Pinpoint the cell where the given text exists, returning its [x, y] midpoint coordinate. 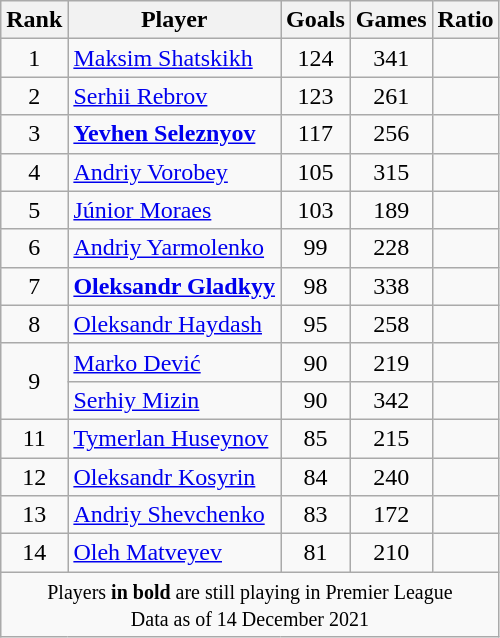
215 [391, 438]
11 [34, 438]
3 [34, 134]
Oleksandr Haydash [174, 324]
342 [391, 400]
256 [391, 134]
124 [316, 58]
98 [316, 286]
12 [34, 477]
258 [391, 324]
8 [34, 324]
315 [391, 172]
240 [391, 477]
84 [316, 477]
341 [391, 58]
Serhii Rebrov [174, 96]
Júnior Moraes [174, 210]
189 [391, 210]
14 [34, 553]
99 [316, 248]
Oleksandr Kosyrin [174, 477]
81 [316, 553]
117 [316, 134]
219 [391, 362]
Maksim Shatskikh [174, 58]
338 [391, 286]
Oleksandr Gladkyy [174, 286]
7 [34, 286]
95 [316, 324]
Andriy Yarmolenko [174, 248]
Oleh Matveyev [174, 553]
9 [34, 381]
123 [316, 96]
4 [34, 172]
Andriy Vorobey [174, 172]
Player [174, 20]
103 [316, 210]
Ratio [466, 20]
Games [391, 20]
85 [316, 438]
Players in bold are still playing in Premier LeagueData as of 14 December 2021 [250, 604]
228 [391, 248]
105 [316, 172]
Yevhen Seleznyov [174, 134]
172 [391, 515]
Goals [316, 20]
Rank [34, 20]
Marko Dević [174, 362]
2 [34, 96]
210 [391, 553]
261 [391, 96]
Tymerlan Huseynov [174, 438]
Serhiy Mizin [174, 400]
Andriy Shevchenko [174, 515]
13 [34, 515]
83 [316, 515]
6 [34, 248]
1 [34, 58]
5 [34, 210]
